Return the [X, Y] coordinate for the center point of the cell that contains the specified text.  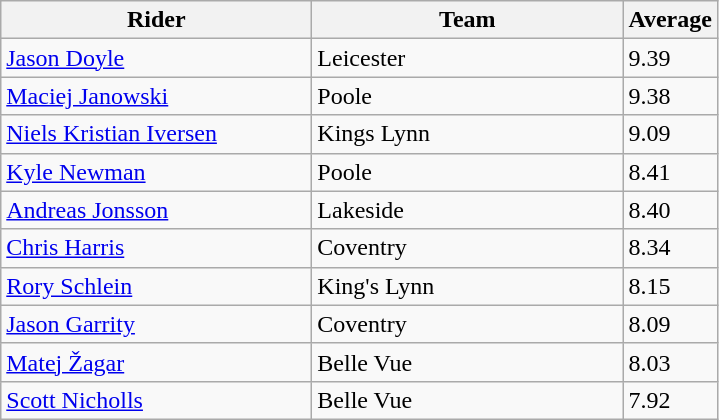
9.09 [670, 134]
Jason Garrity [156, 324]
Kyle Newman [156, 172]
Niels Kristian Iversen [156, 134]
King's Lynn [468, 286]
8.09 [670, 324]
8.15 [670, 286]
8.34 [670, 248]
Rider [156, 20]
8.03 [670, 362]
Andreas Jonsson [156, 210]
Average [670, 20]
Rory Schlein [156, 286]
Matej Žagar [156, 362]
9.39 [670, 58]
Chris Harris [156, 248]
Scott Nicholls [156, 400]
Kings Lynn [468, 134]
7.92 [670, 400]
8.40 [670, 210]
Jason Doyle [156, 58]
8.41 [670, 172]
9.38 [670, 96]
Lakeside [468, 210]
Leicester [468, 58]
Maciej Janowski [156, 96]
Team [468, 20]
